From the cell containing the given text, extract its center point as (x, y) coordinate. 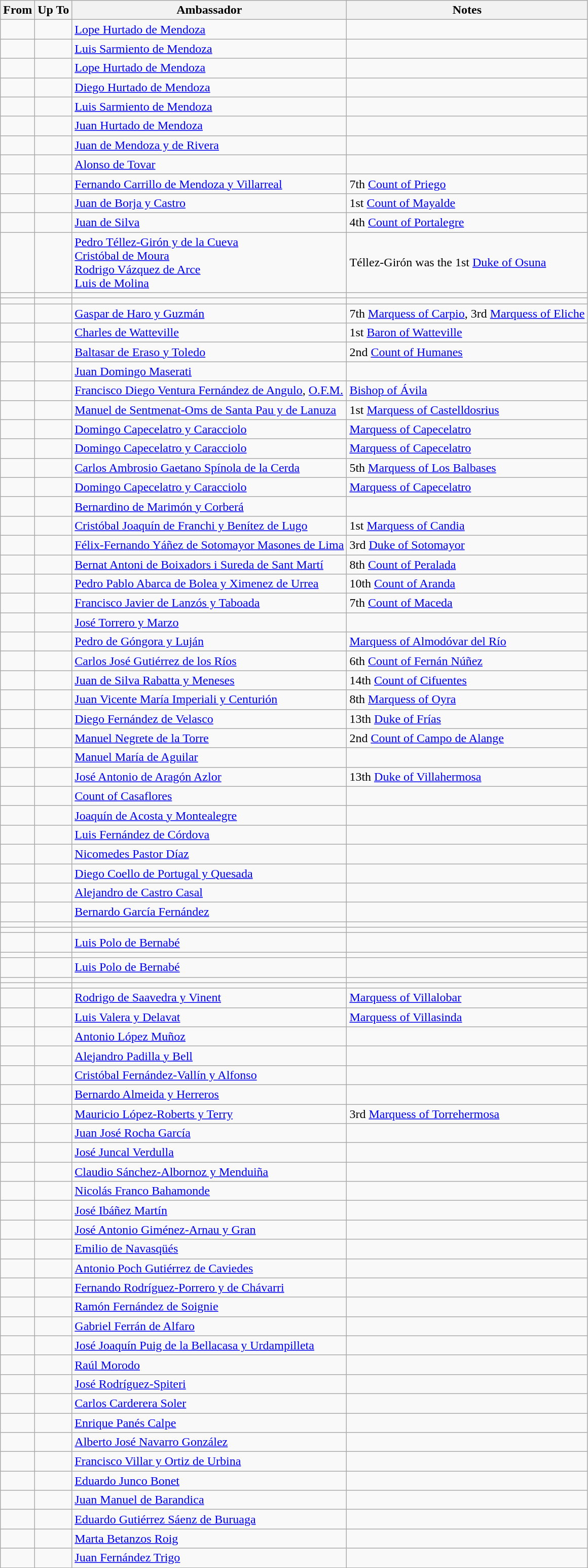
Juan Domingo Maserati (209, 371)
Gaspar de Haro y Guzmán (209, 313)
Alonso de Tovar (209, 164)
13th Duke of Villahermosa (467, 777)
Nicolás Franco Bahamonde (209, 1191)
Carlos José Gutiérrez de los Ríos (209, 661)
2nd Count of Humanes (467, 352)
Baltasar de Eraso y Toledo (209, 352)
Fernando Rodríguez-Porrero y de Chávarri (209, 1287)
14th Count of Cifuentes (467, 680)
Juan Vicente María Imperiali y Centurión (209, 700)
2nd Count of Campo de Alange (467, 738)
13th Duke of Frías (467, 719)
Bernardo Almeida y Herreros (209, 1094)
Marquess of Villalobar (467, 998)
Charles de Watteville (209, 333)
Pedro de Góngora y Luján (209, 642)
Francisco Villar y Ortiz de Urbina (209, 1461)
Bernat Antoni de Boixadors i Sureda de Sant Martí (209, 565)
Antonio Poch Gutiérrez de Caviedes (209, 1268)
6th Count of Fernán Núñez (467, 661)
Bishop of Ávila (467, 391)
4th Count of Portalegre (467, 222)
5th Marquess of Los Balbases (467, 468)
Francisco Diego Ventura Fernández de Angulo, O.F.M. (209, 391)
Claudio Sánchez-Albornoz y Menduiña (209, 1172)
Alejandro Padilla y Bell (209, 1056)
Manuel María de Aguilar (209, 757)
José Antonio de Aragón Azlor (209, 777)
Emilio de Navasqüés (209, 1249)
Juan Fernández Trigo (209, 1558)
Diego Fernández de Velasco (209, 719)
3rd Marquess of Torrehermosa (467, 1113)
Notes (467, 10)
Luis Valera y Delavat (209, 1017)
Antonio López Muñoz (209, 1036)
Juan de Silva (209, 222)
José Joaquín Puig de la Bellacasa y Urdampilleta (209, 1345)
Ramón Fernández de Soignie (209, 1307)
3rd Duke of Sotomayor (467, 545)
Carlos Carderera Soler (209, 1403)
1st Marquess of Castelldosrius (467, 410)
Nicomedes Pastor Díaz (209, 854)
7th Count of Maceda (467, 603)
Mauricio López-Roberts y Terry (209, 1113)
Manuel de Sentmenat-Oms de Santa Pau y de Lanuza (209, 410)
Marta Betanzos Roig (209, 1539)
Joaquín de Acosta y Montealegre (209, 815)
Fernando Carrillo de Mendoza y Villarreal (209, 184)
Carlos Ambrosio Gaetano Spínola de la Cerda (209, 468)
Bernardo García Fernández (209, 912)
Cristóbal Fernández-Vallín y Alfonso (209, 1075)
Ambassador (209, 10)
Juan Manuel de Barandica (209, 1500)
Diego Coello de Portugal y Quesada (209, 873)
1st Baron of Watteville (467, 333)
Juan de Mendoza y de Rivera (209, 145)
Juan José Rocha García (209, 1133)
Félix-Fernando Yáñez de Sotomayor Masones de Lima (209, 545)
Rodrigo de Saavedra y Vinent (209, 998)
Luis Fernández de Córdova (209, 834)
Bernardino de Marimón y Corberá (209, 506)
José Juncal Verdulla (209, 1153)
Diego Hurtado de Mendoza (209, 87)
Pedro Pablo Abarca de Bolea y Ximenez de Urrea (209, 584)
Cristóbal Joaquín de Franchi y Benítez de Lugo (209, 526)
Count of Casaflores (209, 796)
Manuel Negrete de la Torre (209, 738)
Enrique Panés Calpe (209, 1423)
Gabriel Ferrán de Alfaro (209, 1326)
Eduardo Junco Bonet (209, 1481)
José Ibáñez Martín (209, 1210)
1st Marquess of Candia (467, 526)
8th Count of Peralada (467, 565)
Juan de Silva Rabatta y Meneses (209, 680)
Alberto José Navarro González (209, 1442)
Téllez-Girón was the 1st Duke of Osuna (467, 263)
Francisco Javier de Lanzós y Taboada (209, 603)
10th Count of Aranda (467, 584)
Juan de Borja y Castro (209, 203)
Eduardo Gutiérrez Sáenz de Buruaga (209, 1519)
Juan Hurtado de Mendoza (209, 126)
Marquess of Villasinda (467, 1017)
7th Count of Priego (467, 184)
Marquess of Almodóvar del Río (467, 642)
José Rodríguez-Spiteri (209, 1384)
Up To (54, 10)
Raúl Morodo (209, 1365)
Pedro Téllez-Girón y de la CuevaCristóbal de MouraRodrigo Vázquez de ArceLuis de Molina (209, 263)
From (18, 10)
8th Marquess of Oyra (467, 700)
7th Marquess of Carpio, 3rd Marquess of Eliche (467, 313)
José Torrero y Marzo (209, 622)
1st Count of Mayalde (467, 203)
José Antonio Giménez-Arnau y Gran (209, 1230)
Alejandro de Castro Casal (209, 893)
